For the text-containing cell, return its midpoint in [X, Y] coordinate format. 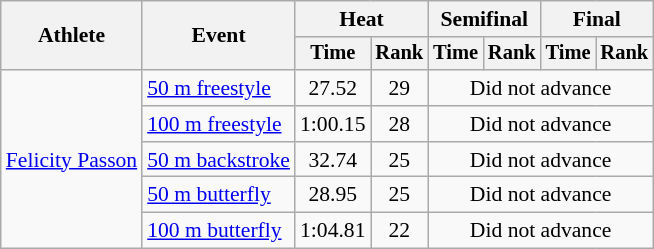
27.52 [332, 88]
100 m butterfly [218, 231]
Final [597, 19]
Athlete [72, 36]
28 [399, 124]
50 m backstroke [218, 160]
Event [218, 36]
50 m freestyle [218, 88]
32.74 [332, 160]
1:00.15 [332, 124]
50 m butterfly [218, 195]
28.95 [332, 195]
Felicity Passon [72, 159]
Heat [362, 19]
29 [399, 88]
Semifinal [484, 19]
100 m freestyle [218, 124]
1:04.81 [332, 231]
22 [399, 231]
